Locate the cell with the specified text and output its (X, Y) center coordinate. 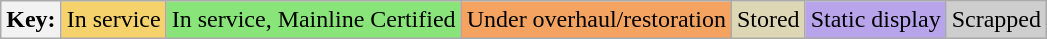
Static display (876, 20)
Under overhaul/restoration (596, 20)
In service (114, 20)
Stored (768, 20)
In service, Mainline Certified (314, 20)
Key: (31, 20)
Scrapped (996, 20)
